Identify which cell holds the provided text, then report its (X, Y) central coordinate. 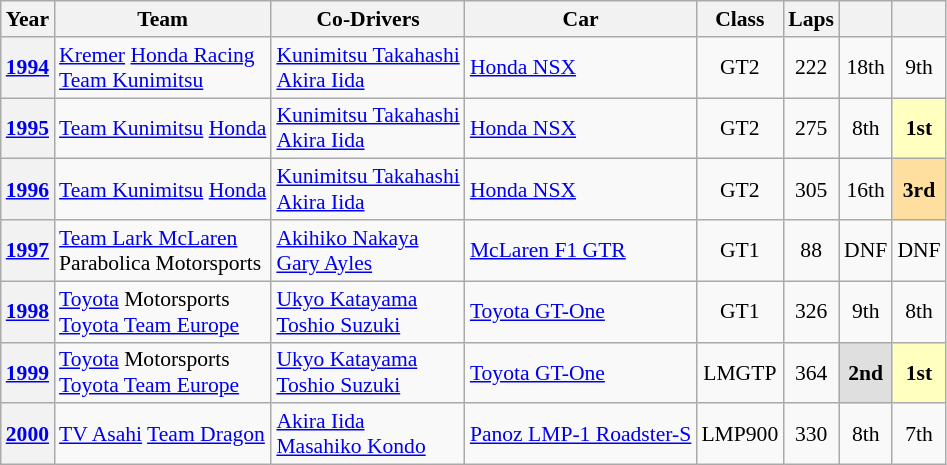
3rd (918, 190)
2nd (866, 372)
Car (581, 19)
305 (811, 190)
McLaren F1 GTR (581, 250)
Class (740, 19)
330 (811, 434)
Year (28, 19)
LMP900 (740, 434)
326 (811, 312)
Team (162, 19)
18th (866, 68)
Akira Iida Masahiko Kondo (368, 434)
Panoz LMP-1 Roadster-S (581, 434)
2000 (28, 434)
LMGTP (740, 372)
222 (811, 68)
364 (811, 372)
TV Asahi Team Dragon (162, 434)
Akihiko Nakaya Gary Ayles (368, 250)
88 (811, 250)
Co-Drivers (368, 19)
1998 (28, 312)
Team Lark McLaren Parabolica Motorsports (162, 250)
1994 (28, 68)
275 (811, 128)
7th (918, 434)
Laps (811, 19)
1995 (28, 128)
1999 (28, 372)
1996 (28, 190)
1997 (28, 250)
16th (866, 190)
Kremer Honda Racing Team Kunimitsu (162, 68)
